Identify which cell holds the provided text, then report its (x, y) central coordinate. 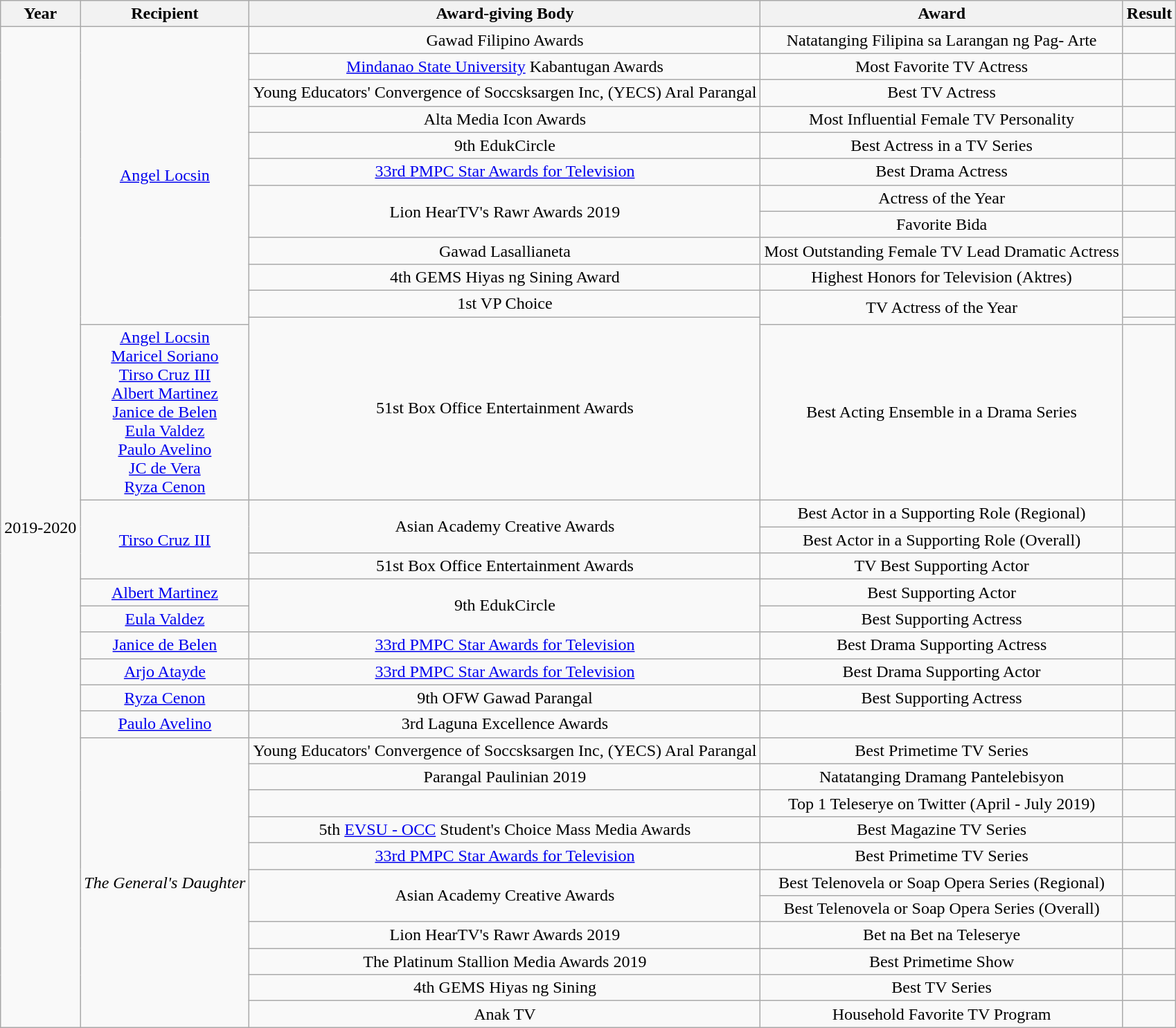
Best Drama Supporting Actress (942, 645)
Best Actor in a Supporting Role (Regional) (942, 514)
Highest Honors for Television (Aktres) (942, 277)
Bet na Bet na Teleserye (942, 935)
Best Telenovela or Soap Opera Series (Overall) (942, 909)
Actress of the Year (942, 198)
TV Best Supporting Actor (942, 566)
1st VP Choice (505, 303)
Alta Media Icon Awards (505, 119)
Parangal Paulinian 2019 (505, 777)
5th EVSU - OCC Student's Choice Mass Media Awards (505, 829)
4th GEMS Hiyas ng Sining (505, 988)
Mindanao State University Kabantugan Awards (505, 66)
Best Drama Actress (942, 172)
Best Drama Supporting Actor (942, 671)
TV Actress of the Year (942, 307)
Gawad Lasallianeta (505, 251)
Favorite Bida (942, 224)
Best Primetime Show (942, 962)
Janice de Belen (165, 645)
Paulo Avelino (165, 724)
Tirso Cruz III (165, 540)
Best Actress in a TV Series (942, 145)
Best Actor in a Supporting Role (Overall) (942, 540)
Best TV Series (942, 988)
Angel LocsinMaricel SorianoTirso Cruz IIIAlbert MartinezJanice de BelenEula ValdezPaulo AvelinoJC de VeraRyza Cenon (165, 413)
Ryza Cenon (165, 698)
Best TV Actress (942, 93)
Best Magazine TV Series (942, 829)
Anak TV (505, 1014)
Gawad Filipino Awards (505, 40)
3rd Laguna Excellence Awards (505, 724)
Arjo Atayde (165, 671)
Result (1149, 14)
Best Supporting Actor (942, 593)
Most Outstanding Female TV Lead Dramatic Actress (942, 251)
Natatanging Dramang Pantelebisyon (942, 777)
Award-giving Body (505, 14)
Eula Valdez (165, 619)
Best Telenovela or Soap Opera Series (Regional) (942, 883)
The Platinum Stallion Media Awards 2019 (505, 962)
9th OFW Gawad Parangal (505, 698)
Award (942, 14)
2019-2020 (40, 527)
Top 1 Teleserye on Twitter (April - July 2019) (942, 803)
Household Favorite TV Program (942, 1014)
Angel Locsin (165, 176)
Natatanging Filipina sa Larangan ng Pag- Arte (942, 40)
Most Influential Female TV Personality (942, 119)
Albert Martinez (165, 593)
The General's Daughter (165, 882)
Most Favorite TV Actress (942, 66)
4th GEMS Hiyas ng Sining Award (505, 277)
Recipient (165, 14)
Year (40, 14)
Best Acting Ensemble in a Drama Series (942, 413)
